Extract the (X, Y) coordinate from the center of the cell holding the provided text.  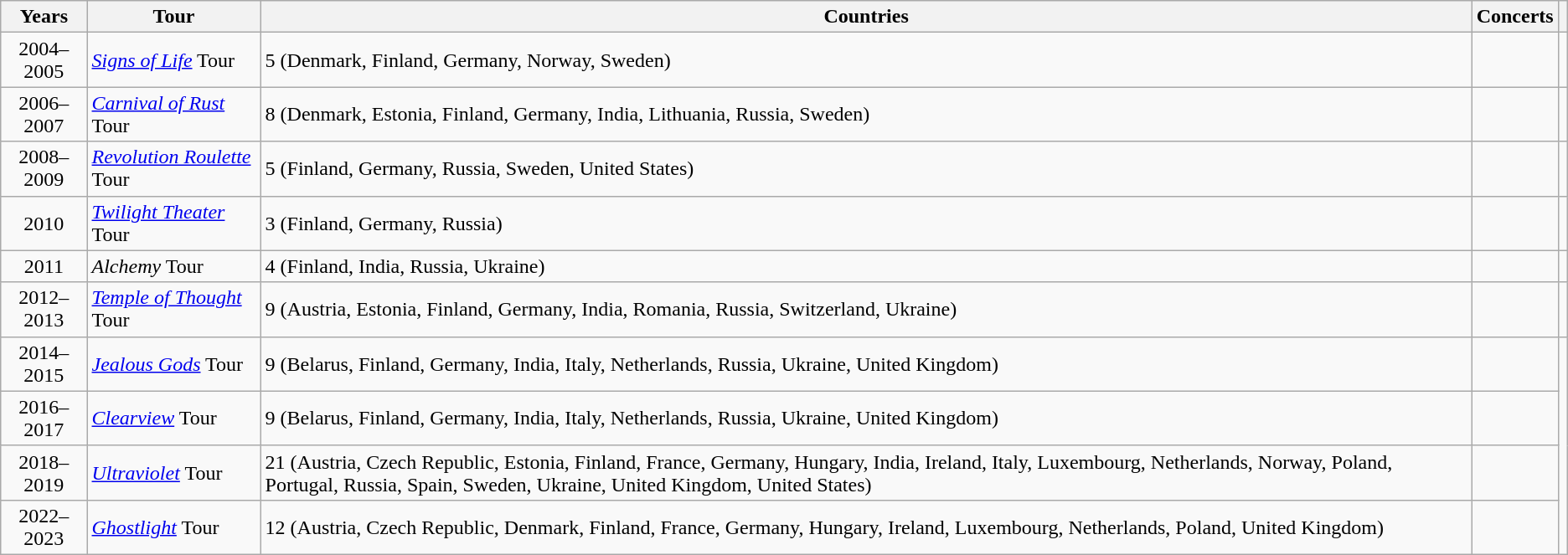
9 (Austria, Estonia, Finland, Germany, India, Romania, Russia, Switzerland, Ukraine) (866, 310)
4 (Finland, India, Russia, Ukraine) (866, 266)
Tour (174, 17)
Revolution Roulette Tour (174, 169)
2014–2015 (44, 363)
Ghostlight Tour (174, 527)
2010 (44, 223)
2012–2013 (44, 310)
3 (Finland, Germany, Russia) (866, 223)
5 (Finland, Germany, Russia, Sweden, United States) (866, 169)
Countries (866, 17)
2004–2005 (44, 60)
2011 (44, 266)
2006–2007 (44, 114)
12 (Austria, Czech Republic, Denmark, Finland, France, Germany, Hungary, Ireland, Luxembourg, Netherlands, Poland, United Kingdom) (866, 527)
2016–2017 (44, 419)
8 (Denmark, Estonia, Finland, Germany, India, Lithuania, Russia, Sweden) (866, 114)
5 (Denmark, Finland, Germany, Norway, Sweden) (866, 60)
Carnival of Rust Tour (174, 114)
Temple of Thought Tour (174, 310)
Concerts (1514, 17)
Twilight Theater Tour (174, 223)
2022–2023 (44, 527)
Years (44, 17)
2018–2019 (44, 472)
Jealous Gods Tour (174, 363)
Alchemy Tour (174, 266)
Ultraviolet Tour (174, 472)
Signs of Life Tour (174, 60)
2008–2009 (44, 169)
Clearview Tour (174, 419)
